Extract the [X, Y] coordinate from the center of the cell holding the provided text.  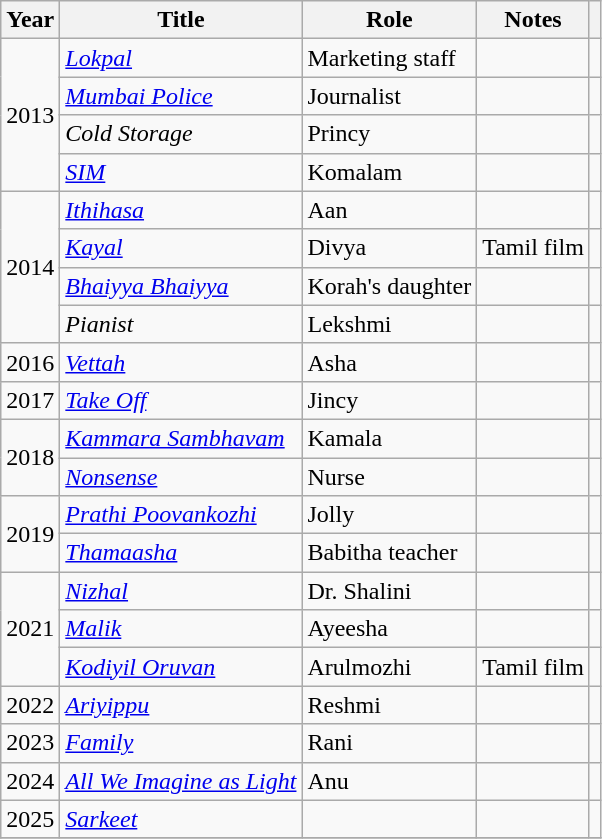
Notes [534, 20]
2018 [30, 457]
Nonsense [181, 477]
Korah's daughter [390, 286]
Reshmi [390, 705]
2024 [30, 781]
2023 [30, 743]
Marketing staff [390, 58]
Nizhal [181, 591]
2019 [30, 534]
Kayal [181, 248]
2025 [30, 819]
Family [181, 743]
Jincy [390, 400]
Role [390, 20]
Malik [181, 629]
Prathi Poovankozhi [181, 515]
Mumbai Police [181, 96]
Ayeesha [390, 629]
Divya [390, 248]
Nurse [390, 477]
Anu [390, 781]
Kammara Sambhavam [181, 438]
Thamaasha [181, 553]
All We Imagine as Light [181, 781]
SIM [181, 172]
Asha [390, 362]
Arulmozhi [390, 667]
Journalist [390, 96]
Princy [390, 134]
Take Off [181, 400]
Cold Storage [181, 134]
Aan [390, 210]
Title [181, 20]
Pianist [181, 324]
Jolly [390, 515]
Kodiyil Oruvan [181, 667]
2021 [30, 629]
Lekshmi [390, 324]
Babitha teacher [390, 553]
Vettah [181, 362]
Bhaiyya Bhaiyya [181, 286]
Sarkeet [181, 819]
Lokpal [181, 58]
2013 [30, 115]
2014 [30, 267]
Kamala [390, 438]
Ariyippu [181, 705]
2022 [30, 705]
Ithihasa [181, 210]
Dr. Shalini [390, 591]
Year [30, 20]
2017 [30, 400]
2016 [30, 362]
Komalam [390, 172]
Rani [390, 743]
